Scan for the cell matching the given text and deliver its (x, y) coordinate at center. 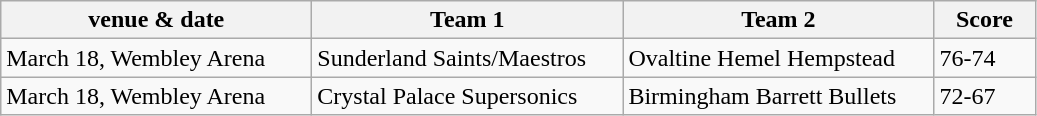
72-67 (984, 96)
Ovaltine Hemel Hempstead (778, 58)
Team 2 (778, 20)
Team 1 (468, 20)
Crystal Palace Supersonics (468, 96)
Birmingham Barrett Bullets (778, 96)
venue & date (156, 20)
Score (984, 20)
Sunderland Saints/Maestros (468, 58)
76-74 (984, 58)
